Provide the (x, y) coordinate of the cell's center where the given text is located.  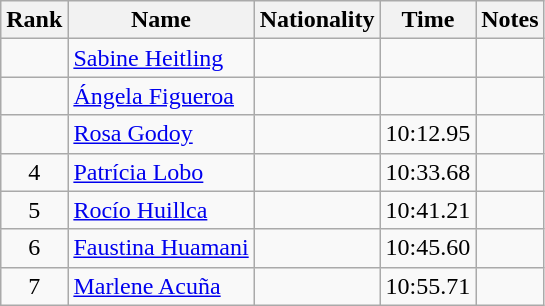
Sabine Heitling (161, 58)
5 (34, 210)
10:12.95 (428, 134)
10:55.71 (428, 286)
Name (161, 20)
7 (34, 286)
6 (34, 248)
Rank (34, 20)
4 (34, 172)
Patrícia Lobo (161, 172)
10:33.68 (428, 172)
10:41.21 (428, 210)
Time (428, 20)
Nationality (317, 20)
Marlene Acuña (161, 286)
Notes (510, 20)
10:45.60 (428, 248)
Ángela Figueroa (161, 96)
Rocío Huillca (161, 210)
Faustina Huamani (161, 248)
Rosa Godoy (161, 134)
